For the text-containing cell, return its midpoint in (x, y) coordinate format. 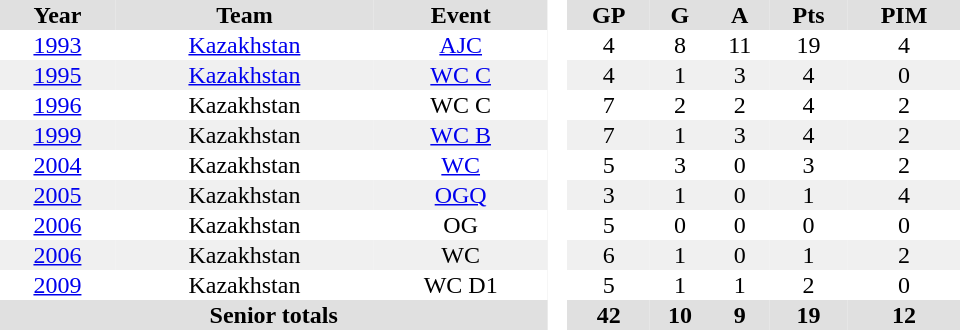
6 (609, 255)
Team (244, 15)
GP (609, 15)
Year (58, 15)
Pts (808, 15)
G (680, 15)
Event (460, 15)
12 (904, 315)
WC B (460, 135)
1996 (58, 105)
OGQ (460, 195)
A (740, 15)
WC D1 (460, 285)
11 (740, 45)
1993 (58, 45)
42 (609, 315)
8 (680, 45)
10 (680, 315)
1999 (58, 135)
2009 (58, 285)
AJC (460, 45)
2004 (58, 165)
Senior totals (274, 315)
PIM (904, 15)
9 (740, 315)
1995 (58, 75)
OG (460, 225)
2005 (58, 195)
